Find where the given text appears and provide that cell's center as [x, y] coordinate. 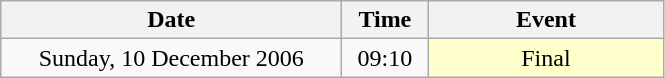
Event [546, 20]
Sunday, 10 December 2006 [172, 58]
09:10 [385, 58]
Final [546, 58]
Time [385, 20]
Date [172, 20]
